From the cell containing the given text, extract its center point as (X, Y) coordinate. 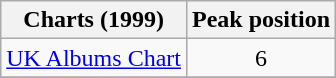
6 (260, 58)
Peak position (260, 20)
UK Albums Chart (94, 58)
Charts (1999) (94, 20)
